Extract the [x, y] coordinate from the center of the cell holding the provided text.  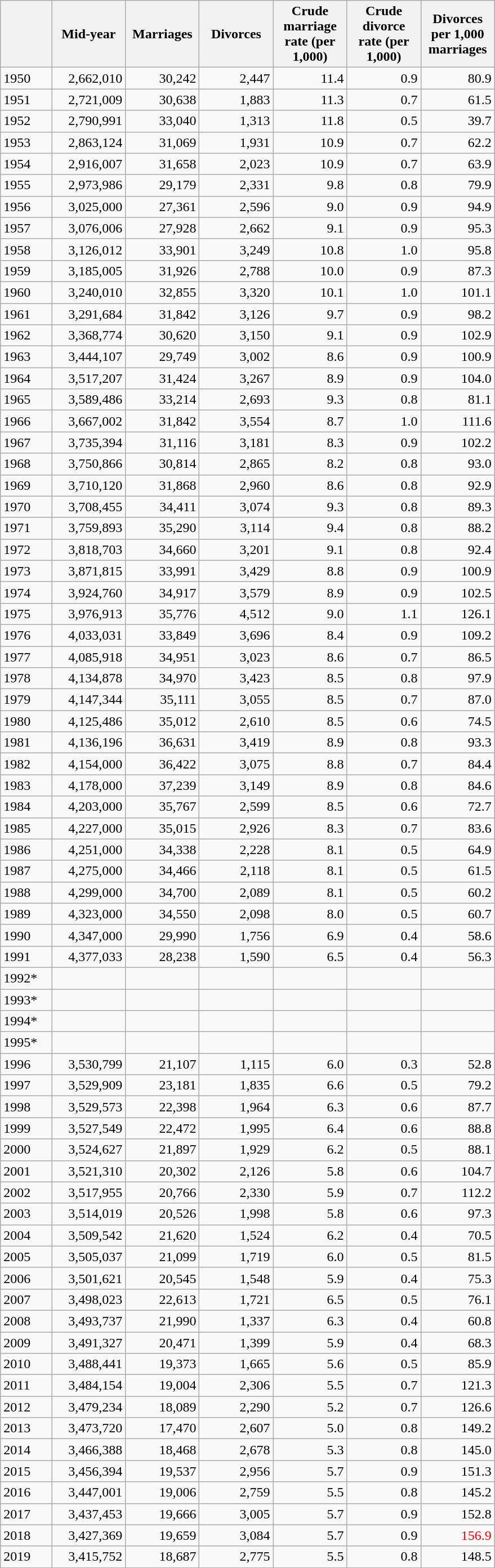
1967 [26, 443]
33,849 [162, 635]
1,548 [237, 1278]
85.9 [457, 1364]
28,238 [162, 957]
98.2 [457, 314]
3,759,893 [89, 528]
1973 [26, 571]
1,524 [237, 1235]
2,228 [237, 850]
148.5 [457, 1557]
2017 [26, 1514]
35,015 [162, 828]
97.9 [457, 678]
9.4 [310, 528]
1,931 [237, 142]
3,005 [237, 1514]
1955 [26, 185]
2,790,991 [89, 121]
34,951 [162, 657]
35,776 [162, 614]
2,863,124 [89, 142]
35,111 [162, 700]
1975 [26, 614]
3,415,752 [89, 1557]
21,620 [162, 1235]
3,527,549 [89, 1128]
3,429 [237, 571]
3,710,120 [89, 485]
52.8 [457, 1064]
101.1 [457, 292]
92.9 [457, 485]
1,835 [237, 1085]
3,181 [237, 443]
1997 [26, 1085]
6.4 [310, 1128]
20,302 [162, 1171]
3,530,799 [89, 1064]
83.6 [457, 828]
2,098 [237, 914]
2,916,007 [89, 164]
88.1 [457, 1150]
20,766 [162, 1192]
34,917 [162, 592]
4,147,344 [89, 700]
1993* [26, 999]
3,456,394 [89, 1471]
60.7 [457, 914]
35,290 [162, 528]
62.2 [457, 142]
3,320 [237, 292]
8.4 [310, 635]
1990 [26, 935]
1956 [26, 207]
18,687 [162, 1557]
Divorces [237, 34]
1,665 [237, 1364]
2,960 [237, 485]
2012 [26, 1407]
70.5 [457, 1235]
75.3 [457, 1278]
2019 [26, 1557]
1999 [26, 1128]
2,290 [237, 1407]
36,422 [162, 764]
1,719 [237, 1257]
3,427,369 [89, 1535]
2,662 [237, 228]
8.2 [310, 464]
79.2 [457, 1085]
1978 [26, 678]
1963 [26, 357]
19,373 [162, 1364]
29,749 [162, 357]
1,399 [237, 1343]
4,203,000 [89, 807]
1960 [26, 292]
58.6 [457, 935]
2,330 [237, 1192]
27,361 [162, 207]
1994* [26, 1021]
84.4 [457, 764]
121.3 [457, 1386]
11.4 [310, 78]
1964 [26, 378]
8.0 [310, 914]
3,185,005 [89, 271]
30,620 [162, 336]
111.6 [457, 421]
126.6 [457, 1407]
1968 [26, 464]
10.1 [310, 292]
34,550 [162, 914]
2008 [26, 1321]
4,512 [237, 614]
156.9 [457, 1535]
102.2 [457, 443]
76.1 [457, 1299]
87.3 [457, 271]
2016 [26, 1493]
126.1 [457, 614]
3,696 [237, 635]
3,529,909 [89, 1085]
2,662,010 [89, 78]
2,599 [237, 807]
3,554 [237, 421]
2011 [26, 1386]
1986 [26, 850]
2,306 [237, 1386]
0.3 [384, 1064]
36,631 [162, 743]
22,472 [162, 1128]
60.2 [457, 892]
3,517,207 [89, 378]
56.3 [457, 957]
19,537 [162, 1471]
31,069 [162, 142]
31,658 [162, 164]
5.3 [310, 1450]
3,114 [237, 528]
149.2 [457, 1428]
1953 [26, 142]
2,721,009 [89, 100]
3,514,019 [89, 1214]
3,249 [237, 249]
95.8 [457, 249]
1971 [26, 528]
11.3 [310, 100]
3,505,037 [89, 1257]
31,424 [162, 378]
33,214 [162, 400]
2,926 [237, 828]
3,240,010 [89, 292]
39.7 [457, 121]
1,590 [237, 957]
5.2 [310, 1407]
18,468 [162, 1450]
3,924,760 [89, 592]
6.9 [310, 935]
29,179 [162, 185]
2,610 [237, 721]
1954 [26, 164]
17,470 [162, 1428]
81.1 [457, 400]
3,708,455 [89, 507]
4,299,000 [89, 892]
35,012 [162, 721]
152.8 [457, 1514]
88.2 [457, 528]
34,466 [162, 871]
1.1 [384, 614]
3,025,000 [89, 207]
1987 [26, 871]
3,055 [237, 700]
Marriages [162, 34]
2014 [26, 1450]
1,883 [237, 100]
Crude marriage rate (per 1,000) [310, 34]
4,227,000 [89, 828]
2,759 [237, 1493]
31,926 [162, 271]
19,659 [162, 1535]
3,818,703 [89, 550]
2,973,986 [89, 185]
104.0 [457, 378]
3,479,234 [89, 1407]
19,006 [162, 1493]
32,855 [162, 292]
2,865 [237, 464]
1952 [26, 121]
19,666 [162, 1514]
3,501,621 [89, 1278]
1983 [26, 785]
2009 [26, 1343]
5.0 [310, 1428]
145.2 [457, 1493]
74.5 [457, 721]
3,444,107 [89, 357]
1976 [26, 635]
34,411 [162, 507]
72.7 [457, 807]
21,107 [162, 1064]
3,491,327 [89, 1343]
2,956 [237, 1471]
94.9 [457, 207]
20,526 [162, 1214]
3,750,866 [89, 464]
9.8 [310, 185]
3,437,453 [89, 1514]
18,089 [162, 1407]
34,970 [162, 678]
145.0 [457, 1450]
3,149 [237, 785]
33,991 [162, 571]
79.9 [457, 185]
86.5 [457, 657]
3,023 [237, 657]
Divorces per 1,000 marriages [457, 34]
3,484,154 [89, 1386]
4,377,033 [89, 957]
22,613 [162, 1299]
2,089 [237, 892]
1970 [26, 507]
2007 [26, 1299]
3,368,774 [89, 336]
2,788 [237, 271]
3,291,684 [89, 314]
1974 [26, 592]
2003 [26, 1214]
2,023 [237, 164]
34,660 [162, 550]
3,509,542 [89, 1235]
3,423 [237, 678]
10.0 [310, 271]
3,084 [237, 1535]
23,181 [162, 1085]
3,267 [237, 378]
109.2 [457, 635]
19,004 [162, 1386]
3,447,001 [89, 1493]
1988 [26, 892]
29,990 [162, 935]
3,488,441 [89, 1364]
4,251,000 [89, 850]
4,275,000 [89, 871]
1961 [26, 314]
3,579 [237, 592]
20,545 [162, 1278]
6.6 [310, 1085]
21,897 [162, 1150]
4,154,000 [89, 764]
2000 [26, 1150]
2,596 [237, 207]
1996 [26, 1064]
30,814 [162, 464]
21,099 [162, 1257]
35,767 [162, 807]
3,074 [237, 507]
3,521,310 [89, 1171]
3,735,394 [89, 443]
2,607 [237, 1428]
34,338 [162, 850]
3,201 [237, 550]
3,589,486 [89, 400]
33,040 [162, 121]
1,929 [237, 1150]
1982 [26, 764]
1969 [26, 485]
87.0 [457, 700]
1979 [26, 700]
3,473,720 [89, 1428]
3,524,627 [89, 1150]
33,901 [162, 249]
4,136,196 [89, 743]
2013 [26, 1428]
27,928 [162, 228]
2,678 [237, 1450]
1,756 [237, 935]
97.3 [457, 1214]
102.9 [457, 336]
3,076,006 [89, 228]
1962 [26, 336]
4,323,000 [89, 914]
1,998 [237, 1214]
10.8 [310, 249]
2,118 [237, 871]
1,995 [237, 1128]
4,085,918 [89, 657]
21,990 [162, 1321]
1980 [26, 721]
22,398 [162, 1107]
93.3 [457, 743]
60.8 [457, 1321]
2001 [26, 1171]
93.0 [457, 464]
2006 [26, 1278]
1995* [26, 1043]
4,033,031 [89, 635]
1966 [26, 421]
1959 [26, 271]
151.3 [457, 1471]
1,964 [237, 1107]
2018 [26, 1535]
20,471 [162, 1343]
3,498,023 [89, 1299]
1989 [26, 914]
2,126 [237, 1171]
3,976,913 [89, 614]
1992* [26, 978]
30,242 [162, 78]
1965 [26, 400]
2,693 [237, 400]
9.7 [310, 314]
2002 [26, 1192]
34,700 [162, 892]
64.9 [457, 850]
68.3 [457, 1343]
3,126 [237, 314]
3,419 [237, 743]
92.4 [457, 550]
63.9 [457, 164]
95.3 [457, 228]
3,150 [237, 336]
1957 [26, 228]
2015 [26, 1471]
3,493,737 [89, 1321]
88.8 [457, 1128]
104.7 [457, 1171]
2004 [26, 1235]
1958 [26, 249]
2010 [26, 1364]
89.3 [457, 507]
Crude divorce rate (per 1,000) [384, 34]
30,638 [162, 100]
87.7 [457, 1107]
2,775 [237, 1557]
4,178,000 [89, 785]
1984 [26, 807]
Mid-year [89, 34]
3,529,573 [89, 1107]
1951 [26, 100]
4,134,878 [89, 678]
1985 [26, 828]
4,347,000 [89, 935]
2005 [26, 1257]
3,667,002 [89, 421]
3,002 [237, 357]
112.2 [457, 1192]
1972 [26, 550]
31,868 [162, 485]
11.8 [310, 121]
3,075 [237, 764]
37,239 [162, 785]
81.5 [457, 1257]
80.9 [457, 78]
84.6 [457, 785]
1950 [26, 78]
2,447 [237, 78]
1,721 [237, 1299]
3,517,955 [89, 1192]
4,125,486 [89, 721]
1,337 [237, 1321]
1,313 [237, 121]
5.6 [310, 1364]
3,871,815 [89, 571]
1991 [26, 957]
2,331 [237, 185]
3,126,012 [89, 249]
31,116 [162, 443]
1977 [26, 657]
8.7 [310, 421]
1,115 [237, 1064]
1981 [26, 743]
1998 [26, 1107]
3,466,388 [89, 1450]
102.5 [457, 592]
